From the cell containing the given text, extract its center point as [x, y] coordinate. 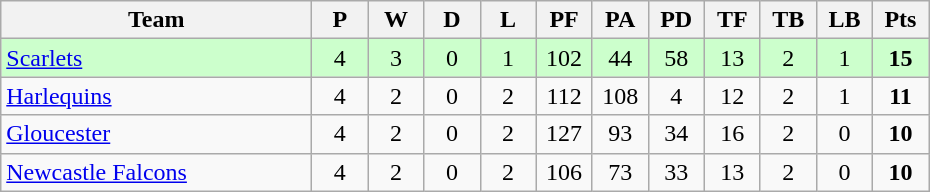
93 [620, 134]
PD [676, 20]
Gloucester [156, 134]
33 [676, 172]
W [396, 20]
34 [676, 134]
106 [564, 172]
PA [620, 20]
44 [620, 58]
Newcastle Falcons [156, 172]
LB [844, 20]
102 [564, 58]
D [452, 20]
112 [564, 96]
Pts [900, 20]
Harlequins [156, 96]
3 [396, 58]
108 [620, 96]
58 [676, 58]
127 [564, 134]
73 [620, 172]
11 [900, 96]
TF [732, 20]
L [508, 20]
12 [732, 96]
P [340, 20]
TB [788, 20]
15 [900, 58]
Scarlets [156, 58]
Team [156, 20]
PF [564, 20]
16 [732, 134]
